Search for the cell housing the specified text and yield its [x, y] center coordinate. 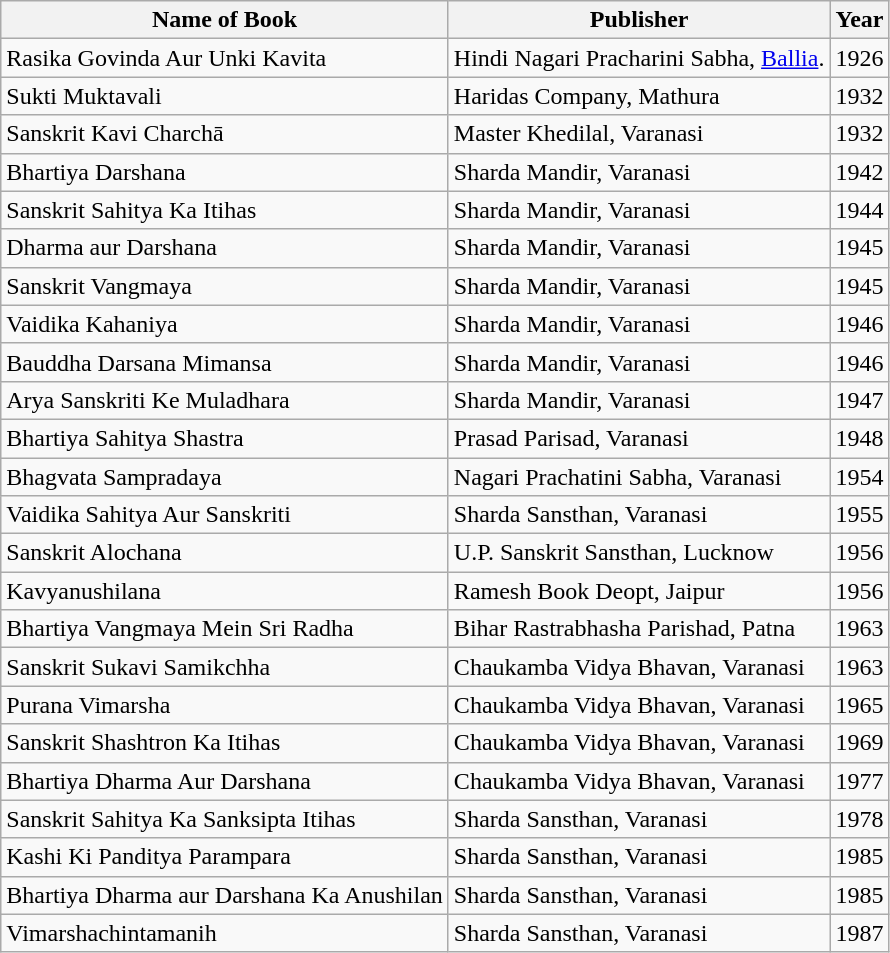
Prasad Parisad, Varanasi [639, 438]
Bhartiya Dharma Aur Darshana [225, 781]
1926 [860, 58]
Vaidika Sahitya Aur Sanskriti [225, 515]
Sanskrit Vangmaya [225, 286]
Haridas Company, Mathura [639, 96]
Bhartiya Vangmaya Mein Sri Radha [225, 629]
Year [860, 20]
Bhartiya Dharma aur Darshana Ka Anushilan [225, 895]
Name of Book [225, 20]
1947 [860, 400]
1977 [860, 781]
U.P. Sanskrit Sansthan, Lucknow [639, 553]
1987 [860, 933]
1954 [860, 477]
Rasika Govinda Aur Unki Kavita [225, 58]
Bhartiya Darshana [225, 172]
Bhagvata Sampradaya [225, 477]
Purana Vimarsha [225, 705]
Master Khedilal, Varanasi [639, 134]
1942 [860, 172]
1948 [860, 438]
Sanskrit Sahitya Ka Itihas [225, 210]
Nagari Prachatini Sabha, Varanasi [639, 477]
1955 [860, 515]
Dharma aur Darshana [225, 248]
Bauddha Darsana Mimansa [225, 362]
Sanskrit Sahitya Ka Sanksipta Itihas [225, 819]
1969 [860, 743]
Hindi Nagari Pracharini Sabha, Ballia. [639, 58]
Vimarshachintamanih [225, 933]
Sanskrit Sukavi Samikchha [225, 667]
1965 [860, 705]
Sanskrit Kavi Charchā [225, 134]
Kashi Ki Panditya Parampara [225, 857]
Kavyanushilana [225, 591]
Arya Sanskriti Ke Muladhara [225, 400]
Sanskrit Alochana [225, 553]
1978 [860, 819]
1944 [860, 210]
Ramesh Book Deopt, Jaipur [639, 591]
Vaidika Kahaniya [225, 324]
Sanskrit Shashtron Ka Itihas [225, 743]
Bihar Rastrabhasha Parishad, Patna [639, 629]
Sukti Muktavali [225, 96]
Bhartiya Sahitya Shastra [225, 438]
Publisher [639, 20]
